Locate the cell with the specified text and output its (x, y) center coordinate. 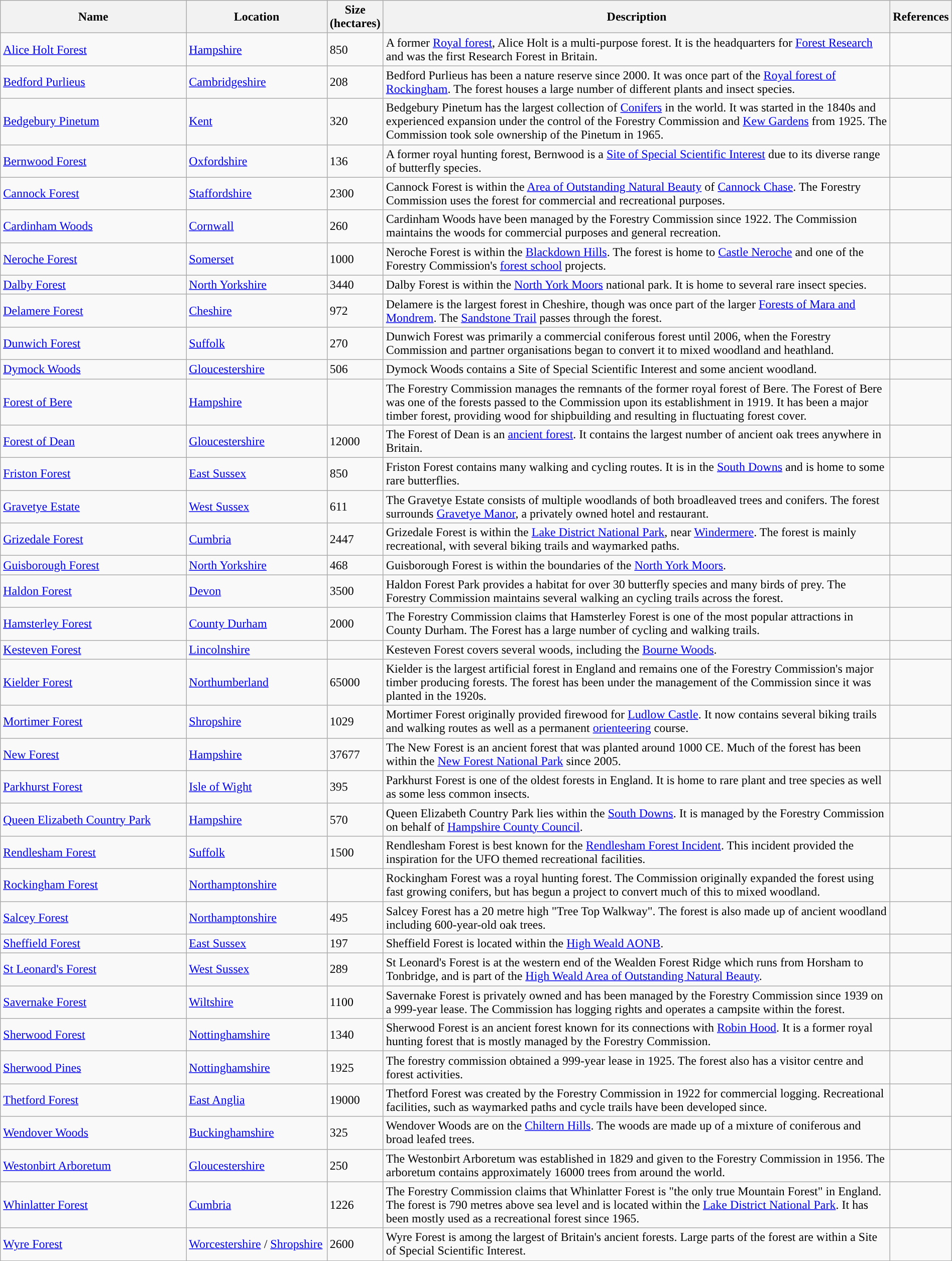
Dymock Woods (93, 369)
1100 (355, 1002)
Sheffield Forest (93, 944)
New Forest (93, 754)
37677 (355, 754)
Cannock Forest (93, 194)
1226 (355, 1205)
Worcestershire / Shropshire (257, 1244)
Wendover Woods are on the Chiltern Hills. The woods are made up of a mixture of coniferous and broad leafed trees. (637, 1132)
611 (355, 507)
References (921, 17)
Delamere Forest (93, 310)
Cornwall (257, 226)
Parkhurst Forest is one of the oldest forests in England. It is home to rare plant and tree species as well as some less common insects. (637, 787)
Northumberland (257, 682)
1925 (355, 1067)
Sheffield Forest is located within the High Weald AONB. (637, 944)
468 (355, 565)
Wyre Forest (93, 1244)
Bedgebury Pinetum (93, 121)
Friston Forest (93, 474)
Rockingham Forest (93, 885)
Lincolnshire (257, 650)
208 (355, 82)
395 (355, 787)
289 (355, 970)
Isle of Wight (257, 787)
Sherwood Pines (93, 1067)
Wyre Forest is among the largest of Britain's ancient forests. Large parts of the forest are within a Site of Special Scientific Interest. (637, 1244)
495 (355, 918)
Somerset (257, 259)
Guisborough Forest (93, 565)
Oxfordshire (257, 161)
Dunwich Forest (93, 343)
Location (257, 17)
Guisborough Forest is within the boundaries of the North York Moors. (637, 565)
St Leonard's Forest (93, 970)
Parkhurst Forest (93, 787)
Name (93, 17)
Wendover Woods (93, 1132)
Buckinghamshire (257, 1132)
2000 (355, 623)
Haldon Forest (93, 591)
Queen Elizabeth Country Park lies within the South Downs. It is managed by the Forestry Commission on behalf of Hampshire County Council. (637, 819)
Kesteven Forest covers several woods, including the Bourne Woods. (637, 650)
A former Royal forest, Alice Holt is a multi-purpose forest. It is the headquarters for Forest Research and was the first Research Forest in Britain. (637, 49)
County Durham (257, 623)
1340 (355, 1035)
Salcey Forest has a 20 metre high "Tree Top Walkway". The forest is also made up of ancient woodland including 600-year-old oak trees. (637, 918)
972 (355, 310)
Hamsterley Forest (93, 623)
Sherwood Forest (93, 1035)
1500 (355, 852)
Dalby Forest (93, 285)
Savernake Forest (93, 1002)
Salcey Forest (93, 918)
The Forest of Dean is an ancient forest. It contains the largest number of ancient oak trees anywhere in Britain. (637, 442)
Rendlesham Forest (93, 852)
Kielder Forest (93, 682)
65000 (355, 682)
1029 (355, 722)
260 (355, 226)
Whinlatter Forest (93, 1205)
Friston Forest contains many walking and cycling routes. It is in the South Downs and is home to some rare butterflies. (637, 474)
East Anglia (257, 1100)
1000 (355, 259)
506 (355, 369)
Cambridgeshire (257, 82)
Mortimer Forest (93, 722)
Cardinham Woods (93, 226)
Staffordshire (257, 194)
Dalby Forest is within the North York Moors national park. It is home to several rare insect species. (637, 285)
320 (355, 121)
Forest of Bere (93, 402)
Size (hectares) (355, 17)
Devon (257, 591)
Neroche Forest (93, 259)
Alice Holt Forest (93, 49)
Neroche Forest is within the Blackdown Hills. The forest is home to Castle Neroche and one of the Forestry Commission's forest school projects. (637, 259)
Grizedale Forest (93, 539)
570 (355, 819)
Queen Elizabeth Country Park (93, 819)
325 (355, 1132)
Bernwood Forest (93, 161)
19000 (355, 1100)
Shropshire (257, 722)
Forest of Dean (93, 442)
2600 (355, 1244)
3500 (355, 591)
Kent (257, 121)
136 (355, 161)
Thetford Forest (93, 1100)
The forestry commission obtained a 999-year lease in 1925. The forest also has a visitor centre and forest activities. (637, 1067)
Bedford Purlieus (93, 82)
12000 (355, 442)
3440 (355, 285)
Kesteven Forest (93, 650)
Gravetye Estate (93, 507)
The New Forest is an ancient forest that was planted around 1000 CE. Much of the forest has been within the New Forest National Park since 2005. (637, 754)
Wiltshire (257, 1002)
197 (355, 944)
270 (355, 343)
2300 (355, 194)
2447 (355, 539)
A former royal hunting forest, Bernwood is a Site of Special Scientific Interest due to its diverse range of butterfly species. (637, 161)
Description (637, 17)
250 (355, 1166)
Cheshire (257, 310)
Dymock Woods contains a Site of Special Scientific Interest and some ancient woodland. (637, 369)
Westonbirt Arboretum (93, 1166)
